Extract the (X, Y) coordinate from the center of the cell holding the provided text.  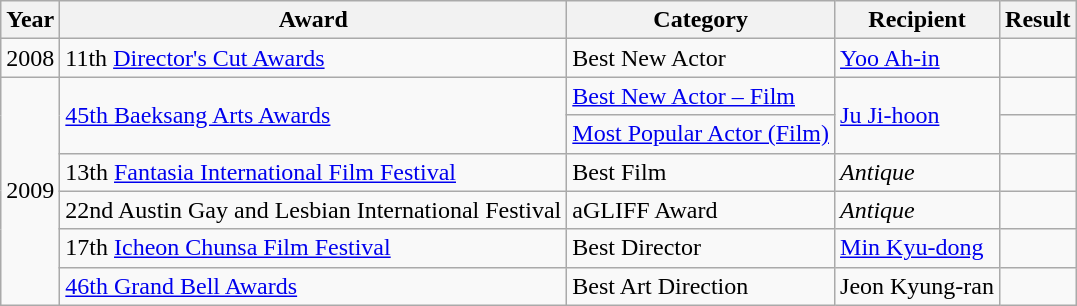
Yoo Ah-in (918, 58)
45th Baeksang Arts Awards (314, 115)
Award (314, 20)
Jeon Kyung-ran (918, 286)
Best Art Direction (701, 286)
Ju Ji-hoon (918, 115)
13th Fantasia International Film Festival (314, 172)
22nd Austin Gay and Lesbian International Festival (314, 210)
Best Film (701, 172)
Best Director (701, 248)
Result (1038, 20)
Best New Actor (701, 58)
Most Popular Actor (Film) (701, 134)
17th Icheon Chunsa Film Festival (314, 248)
11th Director's Cut Awards (314, 58)
Recipient (918, 20)
Year (30, 20)
aGLIFF Award (701, 210)
46th Grand Bell Awards (314, 286)
2008 (30, 58)
Best New Actor – Film (701, 96)
2009 (30, 191)
Min Kyu-dong (918, 248)
Category (701, 20)
